For the text-containing cell, return its midpoint in (x, y) coordinate format. 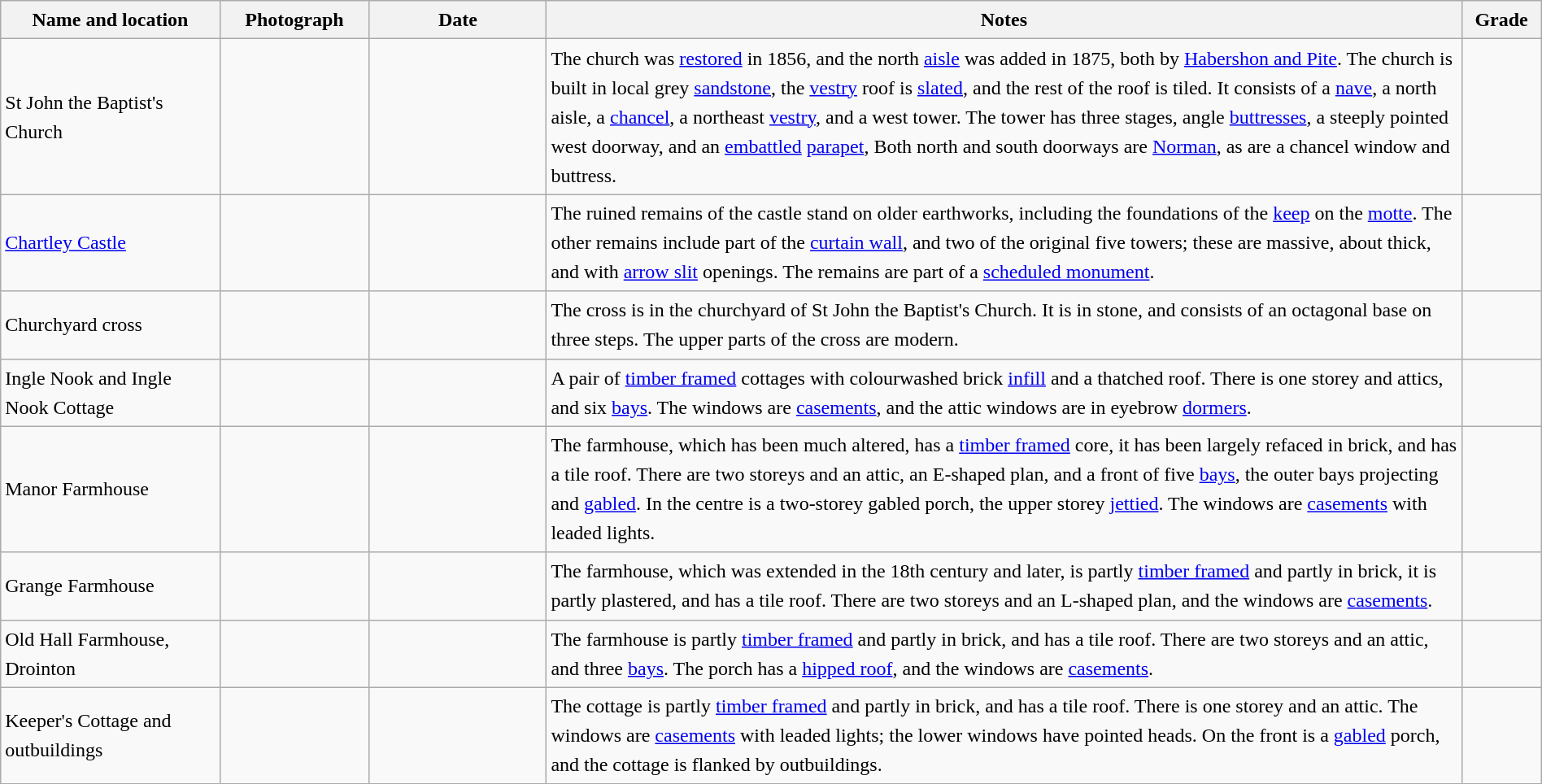
Photograph (294, 20)
Notes (1004, 20)
Grade (1501, 20)
Name and location (111, 20)
Date (458, 20)
Old Hall Farmhouse, Drointon (111, 654)
Ingle Nook and Ingle Nook Cottage (111, 392)
Keeper's Cottage and outbuildings (111, 735)
Chartley Castle (111, 242)
Churchyard cross (111, 325)
Grange Farmhouse (111, 586)
St John the Baptist's Church (111, 117)
Manor Farmhouse (111, 490)
